Scan for the cell matching the given text and deliver its [x, y] coordinate at center. 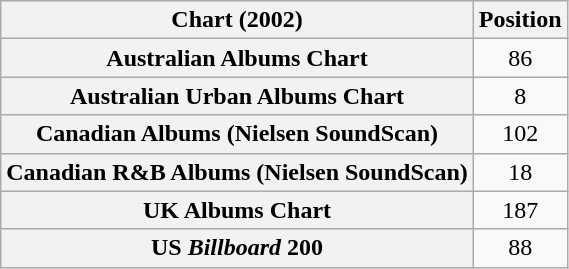
18 [520, 172]
8 [520, 96]
Australian Albums Chart [238, 58]
187 [520, 210]
86 [520, 58]
UK Albums Chart [238, 210]
US Billboard 200 [238, 248]
Position [520, 20]
Australian Urban Albums Chart [238, 96]
102 [520, 134]
Canadian Albums (Nielsen SoundScan) [238, 134]
88 [520, 248]
Chart (2002) [238, 20]
Canadian R&B Albums (Nielsen SoundScan) [238, 172]
